Capture the cell that displays the provided text and extract its (x, y) central coordinate. 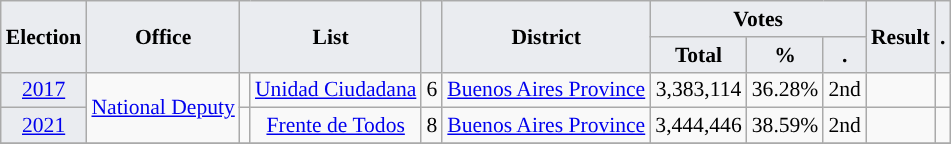
National Deputy (162, 108)
3,383,114 (698, 90)
District (546, 36)
8 (432, 126)
3,444,446 (698, 126)
Frente de Todos (336, 126)
6 (432, 90)
Total (698, 55)
Votes (758, 19)
Election (44, 36)
38.59% (786, 126)
36.28% (786, 90)
2021 (44, 126)
List (331, 36)
Result (900, 36)
Office (162, 36)
Unidad Ciudadana (336, 90)
% (786, 55)
2017 (44, 90)
